Return the [X, Y] coordinate for the center point of the cell that contains the specified text.  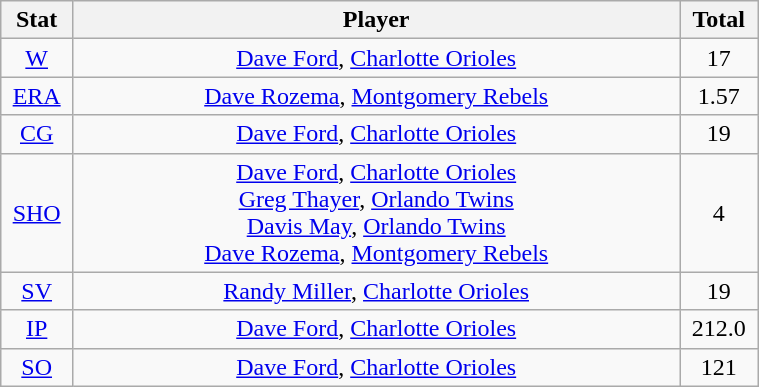
ERA [37, 96]
CG [37, 134]
SO [37, 367]
212.0 [719, 329]
Player [376, 20]
Randy Miller, Charlotte Orioles [376, 291]
SHO [37, 212]
1.57 [719, 96]
Total [719, 20]
Stat [37, 20]
Dave Ford, Charlotte Orioles Greg Thayer, Orlando Twins Davis May, Orlando Twins Dave Rozema, Montgomery Rebels [376, 212]
Dave Rozema, Montgomery Rebels [376, 96]
W [37, 58]
SV [37, 291]
IP [37, 329]
17 [719, 58]
121 [719, 367]
4 [719, 212]
